From the cell containing the given text, extract its center point as (x, y) coordinate. 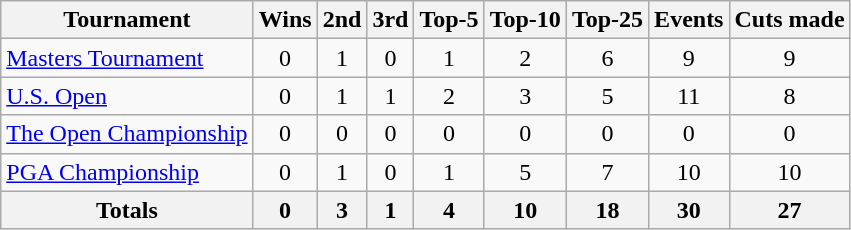
2nd (342, 20)
Masters Tournament (127, 58)
Cuts made (790, 20)
Top-5 (449, 20)
PGA Championship (127, 172)
The Open Championship (127, 134)
18 (607, 210)
Tournament (127, 20)
3rd (390, 20)
4 (449, 210)
Top-25 (607, 20)
Totals (127, 210)
30 (689, 210)
8 (790, 96)
U.S. Open (127, 96)
7 (607, 172)
6 (607, 58)
Events (689, 20)
Top-10 (525, 20)
Wins (285, 20)
27 (790, 210)
11 (689, 96)
